Return [X, Y] of the center of cell containing provided text 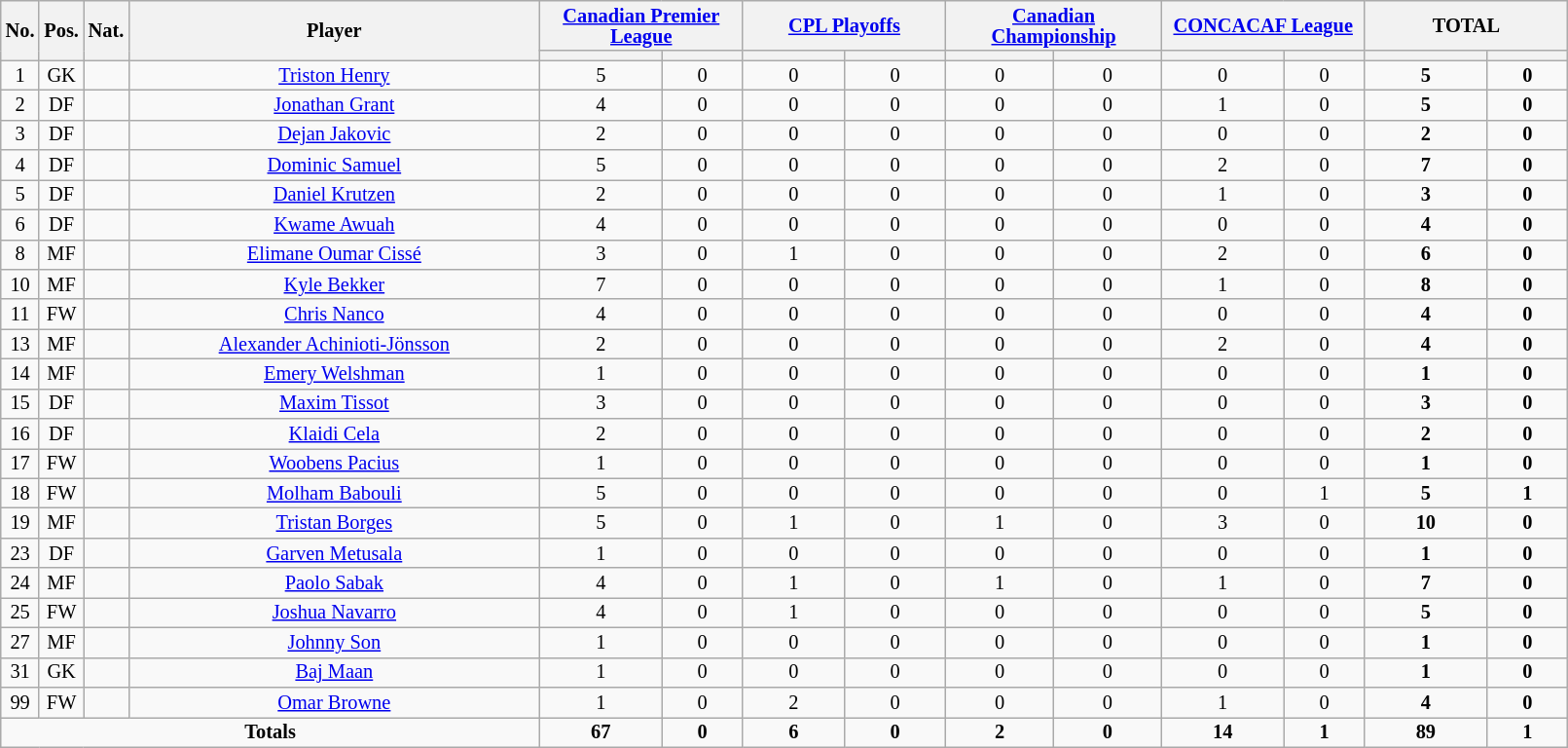
Elimane Oumar Cissé [334, 255]
CONCACAF League [1263, 25]
Triston Henry [334, 76]
17 [20, 464]
Player [334, 29]
Paolo Sabak [334, 582]
Dejan Jakovic [334, 134]
18 [20, 493]
Omar Browne [334, 701]
Chris Nanco [334, 314]
31 [20, 672]
19 [20, 524]
Maxim Tissot [334, 403]
67 [601, 732]
24 [20, 582]
No. [20, 29]
25 [20, 612]
99 [20, 701]
15 [20, 403]
Canadian Premier League [640, 25]
16 [20, 434]
TOTAL [1466, 25]
Daniel Krutzen [334, 195]
Jonathan Grant [334, 105]
Baj Maan [334, 672]
11 [20, 314]
Tristan Borges [334, 524]
Klaidi Cela [334, 434]
Nat. [106, 29]
Joshua Navarro [334, 612]
Kyle Bekker [334, 284]
13 [20, 345]
Totals [271, 732]
27 [20, 643]
Dominic Samuel [334, 166]
Alexander Achinioti-Jönsson [334, 345]
Johnny Son [334, 643]
Pos. [60, 29]
Woobens Pacius [334, 464]
Garven Metusala [334, 553]
23 [20, 553]
Emery Welshman [334, 374]
CPL Playoffs [845, 25]
Molham Babouli [334, 493]
Kwame Awuah [334, 224]
Canadian Championship [1054, 25]
89 [1426, 732]
